Search for the cell housing the specified text and yield its [x, y] center coordinate. 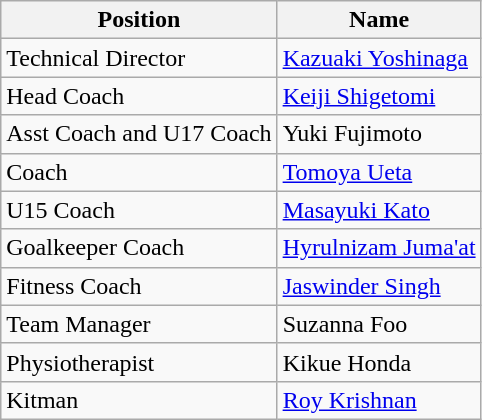
Coach [139, 172]
Hyrulnizam Juma'at [379, 248]
Team Manager [139, 324]
Name [379, 20]
Masayuki Kato [379, 210]
Keiji Shigetomi [379, 96]
Yuki Fujimoto [379, 134]
Goalkeeper Coach [139, 248]
Position [139, 20]
Jaswinder Singh [379, 286]
Asst Coach and U17 Coach [139, 134]
Technical Director [139, 58]
Suzanna Foo [379, 324]
Kazuaki Yoshinaga [379, 58]
Head Coach [139, 96]
Roy Krishnan [379, 400]
Physiotherapist [139, 362]
U15 Coach [139, 210]
Kikue Honda [379, 362]
Kitman [139, 400]
Tomoya Ueta [379, 172]
Fitness Coach [139, 286]
